Extract the [X, Y] coordinate from the center of the cell holding the provided text.  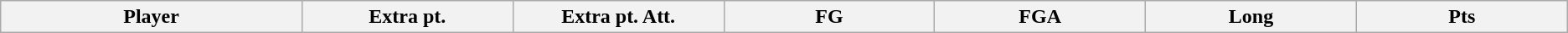
FGA [1040, 17]
Extra pt. Att. [618, 17]
Player [152, 17]
Extra pt. [407, 17]
FG [829, 17]
Long [1251, 17]
Pts [1462, 17]
